Locate the cell with the specified text and output its (x, y) center coordinate. 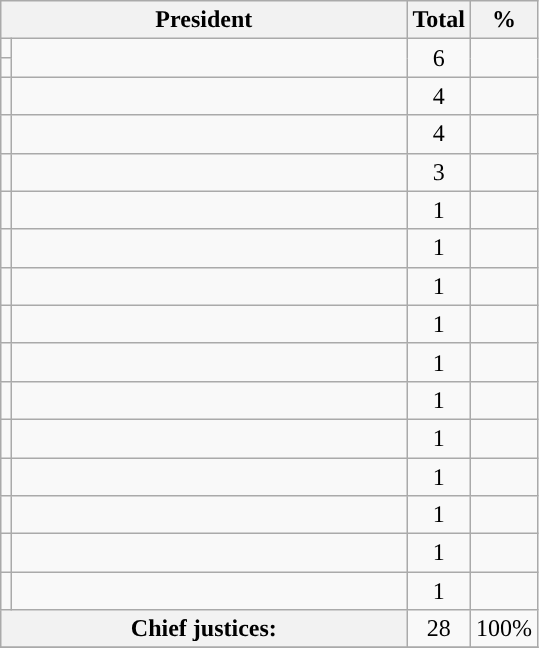
28 (439, 629)
100% (504, 629)
Total (439, 20)
Chief justices: (204, 629)
6 (439, 58)
% (504, 20)
President (204, 20)
3 (439, 172)
